Capture the cell that displays the provided text and extract its (x, y) central coordinate. 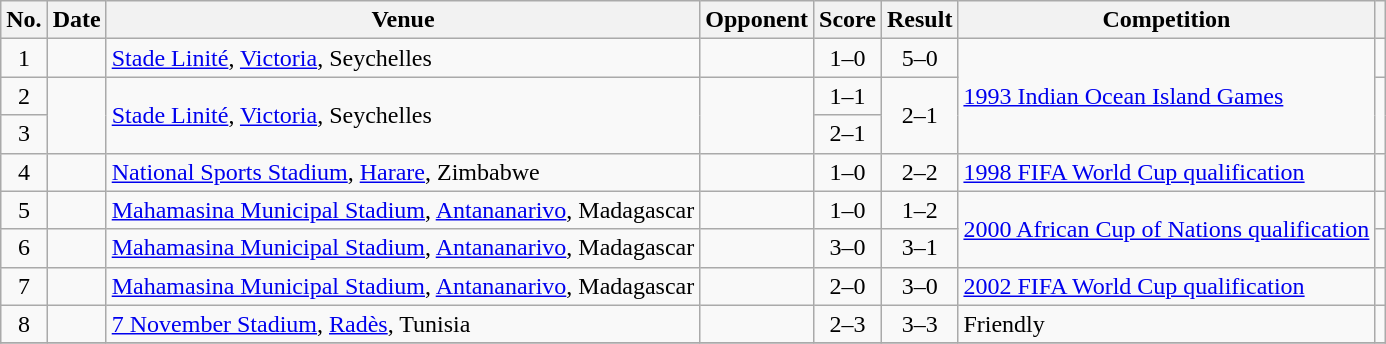
No. (24, 20)
Opponent (757, 20)
5–0 (920, 58)
3 (24, 134)
Date (76, 20)
7 November Stadium, Radès, Tunisia (403, 324)
1–1 (848, 96)
3–1 (920, 248)
8 (24, 324)
1993 Indian Ocean Island Games (1166, 96)
Competition (1166, 20)
3–3 (920, 324)
1–2 (920, 210)
Result (920, 20)
2002 FIFA World Cup qualification (1166, 286)
2–0 (848, 286)
5 (24, 210)
1 (24, 58)
2–2 (920, 172)
Score (848, 20)
7 (24, 286)
4 (24, 172)
Venue (403, 20)
Friendly (1166, 324)
1998 FIFA World Cup qualification (1166, 172)
2–3 (848, 324)
2000 African Cup of Nations qualification (1166, 229)
National Sports Stadium, Harare, Zimbabwe (403, 172)
2 (24, 96)
6 (24, 248)
